Pinpoint the cell where the given text exists, returning its (x, y) midpoint coordinate. 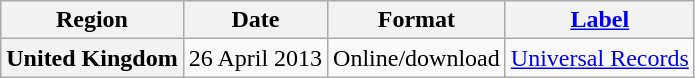
United Kingdom (92, 58)
Online/download (417, 58)
Date (255, 20)
Universal Records (600, 58)
Format (417, 20)
26 April 2013 (255, 58)
Label (600, 20)
Region (92, 20)
